Capture the cell that displays the provided text and extract its [X, Y] central coordinate. 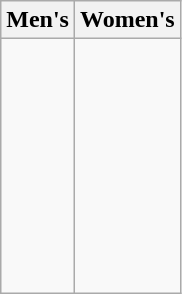
Men's [38, 20]
Women's [127, 20]
